Capture the cell that displays the provided text and extract its (X, Y) central coordinate. 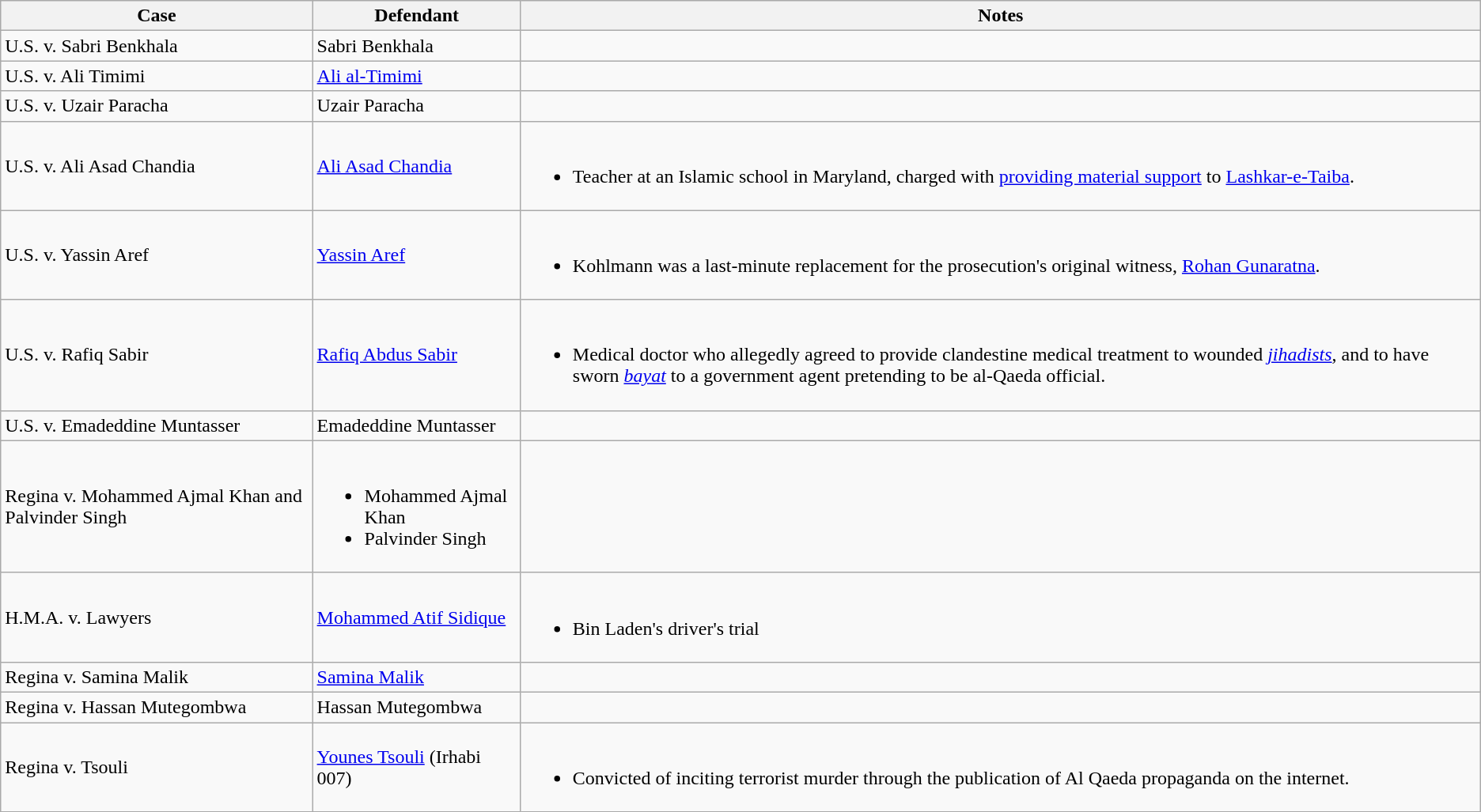
Emadeddine Muntasser (416, 425)
Mohammed Ajmal KhanPalvinder Singh (416, 506)
Case (157, 16)
Sabri Benkhala (416, 46)
Regina v. Hassan Mutegombwa (157, 707)
U.S. v. Ali Timimi (157, 76)
Regina v. Samina Malik (157, 677)
U.S. v. Yassin Aref (157, 255)
U.S. v. Emadeddine Muntasser (157, 425)
Uzair Paracha (416, 106)
U.S. v. Ali Asad Chandia (157, 166)
U.S. v. Sabri Benkhala (157, 46)
Kohlmann was a last-minute replacement for the prosecution's original witness, Rohan Gunaratna. (1000, 255)
U.S. v. Uzair Paracha (157, 106)
Rafiq Abdus Sabir (416, 355)
Younes Tsouli (Irhabi 007) (416, 767)
Regina v. Mohammed Ajmal Khan and Palvinder Singh (157, 506)
Bin Laden's driver's trial (1000, 617)
U.S. v. Rafiq Sabir (157, 355)
Ali Asad Chandia (416, 166)
Notes (1000, 16)
Teacher at an Islamic school in Maryland, charged with providing material support to Lashkar-e-Taiba. (1000, 166)
H.M.A. v. Lawyers (157, 617)
Regina v. Tsouli (157, 767)
Hassan Mutegombwa (416, 707)
Defendant (416, 16)
Convicted of inciting terrorist murder through the publication of Al Qaeda propaganda on the internet. (1000, 767)
Samina Malik (416, 677)
Yassin Aref (416, 255)
Ali al-Timimi (416, 76)
Mohammed Atif Sidique (416, 617)
